Pinpoint the cell where the given text exists, returning its (X, Y) midpoint coordinate. 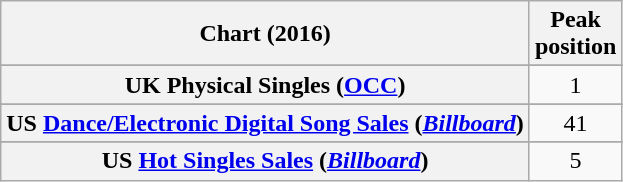
1 (575, 85)
US Dance/Electronic Digital Song Sales (Billboard) (266, 123)
5 (575, 161)
UK Physical Singles (OCC) (266, 85)
US Hot Singles Sales (Billboard) (266, 161)
Chart (2016) (266, 34)
Peakposition (575, 34)
41 (575, 123)
